Locate the cell with the specified text and output its (X, Y) center coordinate. 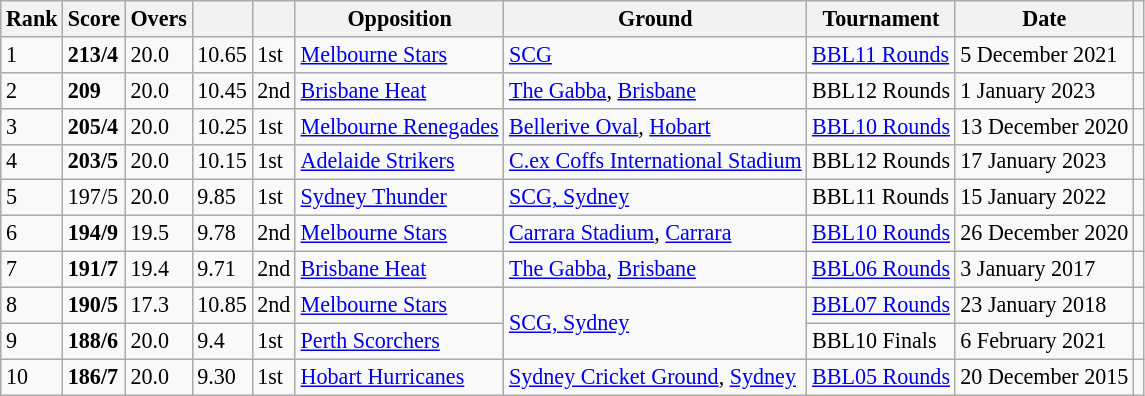
Perth Scorchers (399, 341)
1 January 2023 (1044, 90)
203/5 (94, 162)
209 (94, 90)
17.3 (158, 305)
Carrara Stadium, Carrara (656, 233)
Ground (656, 18)
20 December 2015 (1044, 377)
Bellerive Oval, Hobart (656, 126)
Overs (158, 18)
197/5 (94, 198)
13 December 2020 (1044, 126)
Hobart Hurricanes (399, 377)
213/4 (94, 54)
17 January 2023 (1044, 162)
10.85 (222, 305)
190/5 (94, 305)
Sydney Thunder (399, 198)
BBL07 Rounds (881, 305)
8 (32, 305)
Opposition (399, 18)
19.5 (158, 233)
9.30 (222, 377)
10.45 (222, 90)
194/9 (94, 233)
C.ex Coffs International Stadium (656, 162)
Rank (32, 18)
10.65 (222, 54)
15 January 2022 (1044, 198)
Melbourne Renegades (399, 126)
10.25 (222, 126)
186/7 (94, 377)
9 (32, 341)
5 December 2021 (1044, 54)
9.4 (222, 341)
10.15 (222, 162)
Adelaide Strikers (399, 162)
188/6 (94, 341)
9.85 (222, 198)
Tournament (881, 18)
9.71 (222, 269)
7 (32, 269)
9.78 (222, 233)
19.4 (158, 269)
26 December 2020 (1044, 233)
10 (32, 377)
5 (32, 198)
3 January 2017 (1044, 269)
BBL06 Rounds (881, 269)
23 January 2018 (1044, 305)
Sydney Cricket Ground, Sydney (656, 377)
Score (94, 18)
191/7 (94, 269)
BBL05 Rounds (881, 377)
6 (32, 233)
Date (1044, 18)
SCG (656, 54)
3 (32, 126)
205/4 (94, 126)
1 (32, 54)
BBL10 Finals (881, 341)
4 (32, 162)
6 February 2021 (1044, 341)
2 (32, 90)
